Return [X, Y] of the center of cell containing provided text 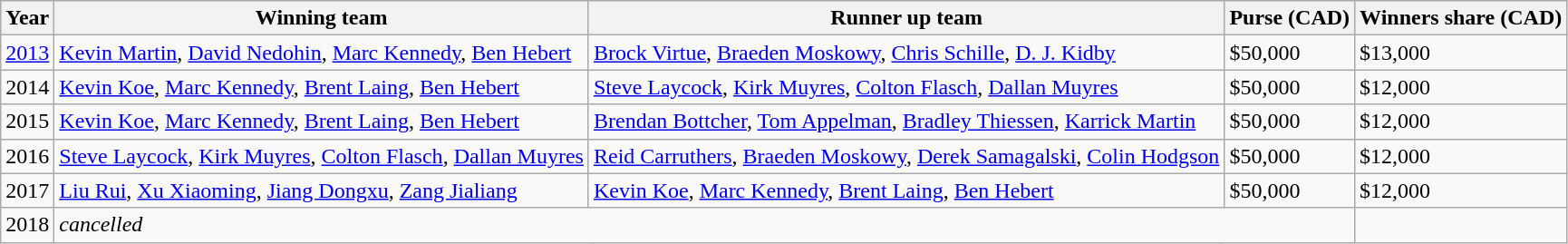
Liu Rui, Xu Xiaoming, Jiang Dongxu, Zang Jialiang [322, 190]
Year [27, 18]
2018 [27, 225]
cancelled [705, 225]
2017 [27, 190]
2016 [27, 156]
Reid Carruthers, Braeden Moskowy, Derek Samagalski, Colin Hodgson [906, 156]
Winning team [322, 18]
Runner up team [906, 18]
Brendan Bottcher, Tom Appelman, Bradley Thiessen, Karrick Martin [906, 122]
2015 [27, 122]
2013 [27, 53]
2014 [27, 87]
Brock Virtue, Braeden Moskowy, Chris Schille, D. J. Kidby [906, 53]
$13,000 [1461, 53]
Winners share (CAD) [1461, 18]
Purse (CAD) [1290, 18]
Kevin Martin, David Nedohin, Marc Kennedy, Ben Hebert [322, 53]
